Scan for the cell matching the given text and deliver its [x, y] coordinate at center. 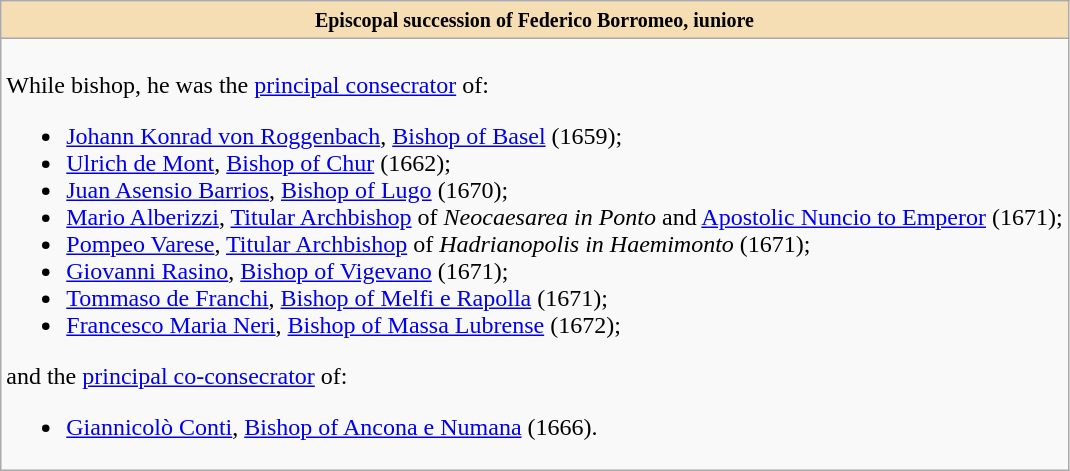
Episcopal succession of Federico Borromeo, iuniore [534, 20]
